For the text-containing cell, return its midpoint in [x, y] coordinate format. 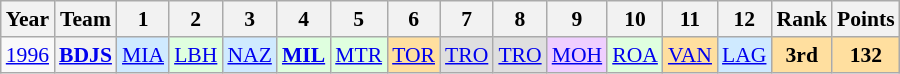
VAN [690, 55]
ROA [635, 55]
12 [744, 19]
3 [249, 19]
6 [414, 19]
MIA [143, 55]
5 [358, 19]
10 [635, 19]
NAZ [249, 55]
LAG [744, 55]
7 [466, 19]
MIL [304, 55]
3rd [802, 55]
Team [86, 19]
BDJS [86, 55]
MTR [358, 55]
Rank [802, 19]
2 [196, 19]
LBH [196, 55]
1 [143, 19]
4 [304, 19]
132 [866, 55]
MOH [578, 55]
8 [520, 19]
1996 [28, 55]
Year [28, 19]
Points [866, 19]
11 [690, 19]
TOR [414, 55]
9 [578, 19]
